Capture the cell that displays the provided text and extract its (x, y) central coordinate. 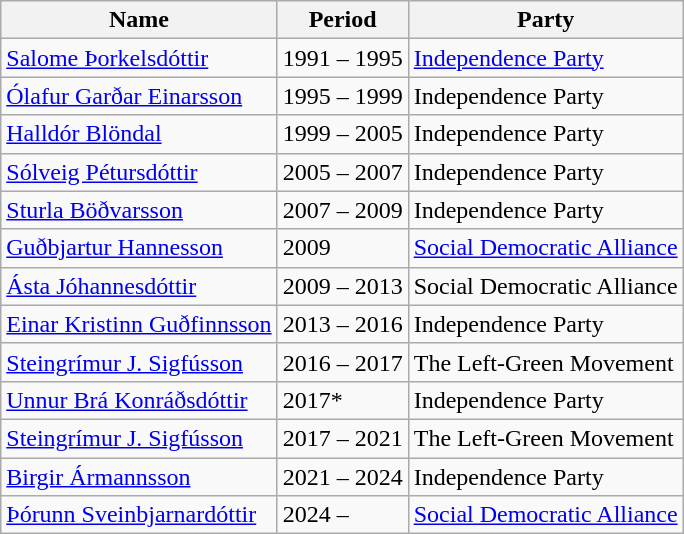
Unnur Brá Konráðsdóttir (139, 400)
2021 – 2024 (342, 477)
1995 – 1999 (342, 96)
2013 – 2016 (342, 324)
Ólafur Garðar Einarsson (139, 96)
2017* (342, 400)
2009 (342, 248)
2007 – 2009 (342, 210)
Einar Kristinn Guðfinnsson (139, 324)
Name (139, 20)
Salome Þorkelsdóttir (139, 58)
1999 – 2005 (342, 134)
2016 – 2017 (342, 362)
Period (342, 20)
Sturla Böðvarsson (139, 210)
Halldór Blöndal (139, 134)
Ásta Jóhannesdóttir (139, 286)
Birgir Ármannsson (139, 477)
2009 – 2013 (342, 286)
2017 – 2021 (342, 438)
Party (546, 20)
2024 – (342, 515)
Guðbjartur Hannesson (139, 248)
Sólveig Pétursdóttir (139, 172)
Þórunn Sveinbjarnardóttir (139, 515)
1991 – 1995 (342, 58)
2005 – 2007 (342, 172)
